Determine the (X, Y) coordinate at the center of the cell enclosing the given text.  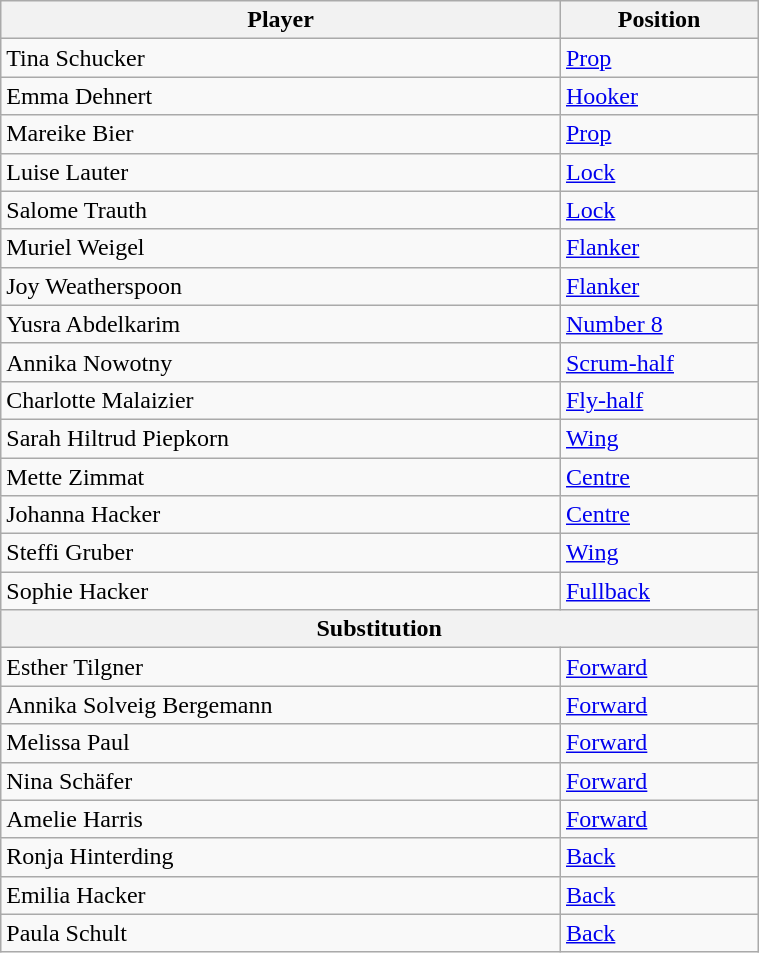
Scrum-half (658, 362)
Charlotte Malaizier (281, 400)
Emilia Hacker (281, 895)
Johanna Hacker (281, 515)
Yusra Abdelkarim (281, 324)
Joy Weatherspoon (281, 286)
Mareike Bier (281, 134)
Paula Schult (281, 933)
Ronja Hinterding (281, 857)
Steffi Gruber (281, 553)
Annika Nowotny (281, 362)
Hooker (658, 96)
Sarah Hiltrud Piepkorn (281, 438)
Fullback (658, 591)
Position (658, 20)
Number 8 (658, 324)
Tina Schucker (281, 58)
Muriel Weigel (281, 248)
Player (281, 20)
Substitution (380, 629)
Fly-half (658, 400)
Nina Schäfer (281, 781)
Mette Zimmat (281, 477)
Salome Trauth (281, 210)
Esther Tilgner (281, 667)
Annika Solveig Bergemann (281, 705)
Amelie Harris (281, 819)
Melissa Paul (281, 743)
Emma Dehnert (281, 96)
Sophie Hacker (281, 591)
Luise Lauter (281, 172)
